Locate the cell with the specified text and output its (X, Y) center coordinate. 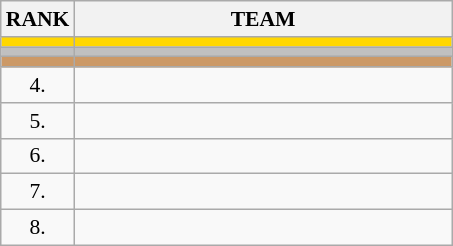
TEAM (262, 19)
4. (38, 85)
6. (38, 156)
5. (38, 121)
8. (38, 228)
RANK (38, 19)
7. (38, 192)
